Determine the (X, Y) coordinate at the center of the cell enclosing the given text.  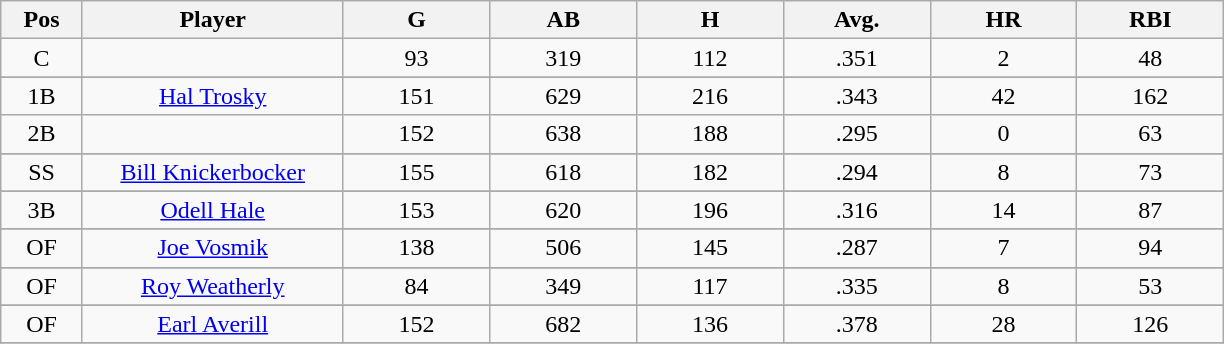
618 (564, 172)
42 (1004, 96)
1B (42, 96)
145 (710, 248)
117 (710, 286)
182 (710, 172)
14 (1004, 210)
620 (564, 210)
Roy Weatherly (212, 286)
.343 (856, 96)
136 (710, 324)
C (42, 58)
188 (710, 134)
151 (416, 96)
93 (416, 58)
126 (1150, 324)
AB (564, 20)
7 (1004, 248)
Joe Vosmik (212, 248)
Earl Averill (212, 324)
216 (710, 96)
0 (1004, 134)
.295 (856, 134)
.335 (856, 286)
Hal Trosky (212, 96)
.294 (856, 172)
.287 (856, 248)
2 (1004, 58)
28 (1004, 324)
73 (1150, 172)
84 (416, 286)
Pos (42, 20)
319 (564, 58)
53 (1150, 286)
138 (416, 248)
SS (42, 172)
94 (1150, 248)
162 (1150, 96)
349 (564, 286)
Bill Knickerbocker (212, 172)
2B (42, 134)
H (710, 20)
196 (710, 210)
153 (416, 210)
G (416, 20)
HR (1004, 20)
112 (710, 58)
3B (42, 210)
682 (564, 324)
.351 (856, 58)
Player (212, 20)
RBI (1150, 20)
.316 (856, 210)
Odell Hale (212, 210)
87 (1150, 210)
629 (564, 96)
506 (564, 248)
48 (1150, 58)
.378 (856, 324)
Avg. (856, 20)
63 (1150, 134)
155 (416, 172)
638 (564, 134)
